Return [X, Y] of the center of cell containing provided text 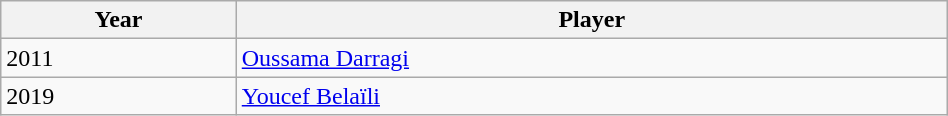
Oussama Darragi [592, 58]
Player [592, 20]
2011 [118, 58]
2019 [118, 96]
Youcef Belaïli [592, 96]
Year [118, 20]
